Scan for the cell matching the given text and deliver its [X, Y] coordinate at center. 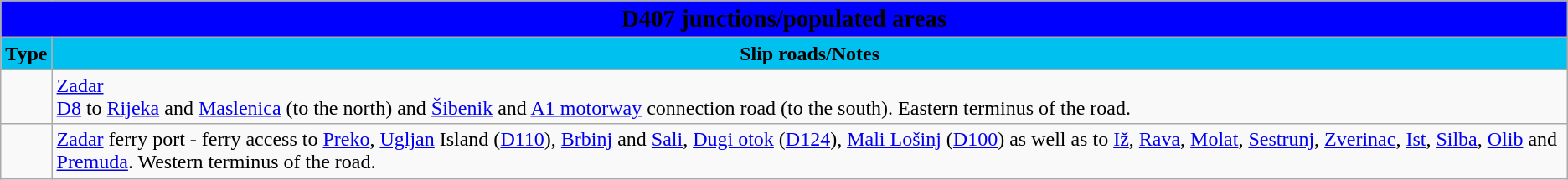
D407 junctions/populated areas [784, 19]
Slip roads/Notes [809, 54]
Zadar D8 to Rijeka and Maslenica (to the north) and Šibenik and A1 motorway connection road (to the south). Eastern terminus of the road. [809, 97]
Type [27, 54]
